Scan for the cell matching the given text and deliver its (x, y) coordinate at center. 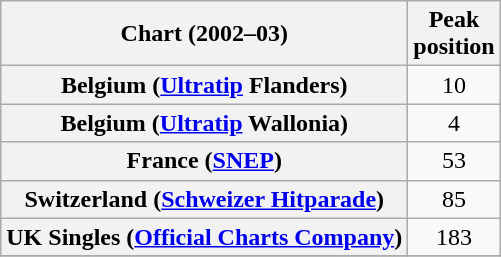
Chart (2002–03) (204, 34)
UK Singles (Official Charts Company) (204, 237)
Belgium (Ultratip Flanders) (204, 85)
Switzerland (Schweizer Hitparade) (204, 199)
85 (454, 199)
France (SNEP) (204, 161)
Belgium (Ultratip Wallonia) (204, 123)
Peakposition (454, 34)
4 (454, 123)
10 (454, 85)
53 (454, 161)
183 (454, 237)
